From the cell containing the given text, extract its center point as (x, y) coordinate. 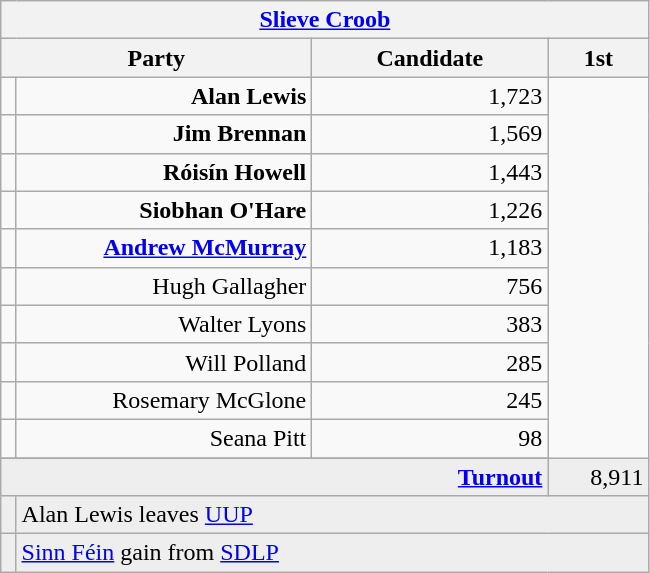
Turnout (274, 477)
Hugh Gallagher (164, 286)
Walter Lyons (164, 324)
1,226 (430, 210)
Sinn Féin gain from SDLP (332, 553)
Rosemary McGlone (164, 400)
756 (430, 286)
Party (156, 58)
1,443 (430, 172)
Alan Lewis leaves UUP (332, 515)
285 (430, 362)
Will Polland (164, 362)
383 (430, 324)
8,911 (598, 477)
Róisín Howell (164, 172)
1,723 (430, 96)
1,569 (430, 134)
1,183 (430, 248)
Seana Pitt (164, 438)
245 (430, 400)
Slieve Croob (325, 20)
Andrew McMurray (164, 248)
Alan Lewis (164, 96)
1st (598, 58)
Siobhan O'Hare (164, 210)
Candidate (430, 58)
Jim Brennan (164, 134)
98 (430, 438)
